Provide the [X, Y] coordinate of the cell's center where the given text is located.  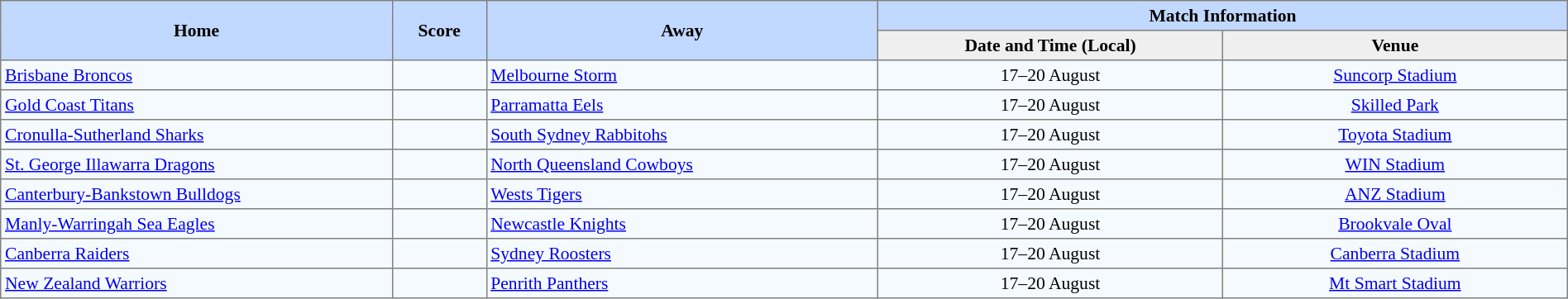
St. George Illawarra Dragons [197, 164]
Brisbane Broncos [197, 75]
Toyota Stadium [1394, 135]
Away [682, 31]
Date and Time (Local) [1050, 45]
North Queensland Cowboys [682, 164]
Brookvale Oval [1394, 224]
Match Information [1223, 16]
Penrith Panthers [682, 283]
Sydney Roosters [682, 254]
Cronulla-Sutherland Sharks [197, 135]
Home [197, 31]
Score [439, 31]
Canberra Raiders [197, 254]
Skilled Park [1394, 105]
Newcastle Knights [682, 224]
Canterbury-Bankstown Bulldogs [197, 194]
Wests Tigers [682, 194]
Manly-Warringah Sea Eagles [197, 224]
WIN Stadium [1394, 164]
Canberra Stadium [1394, 254]
Venue [1394, 45]
Melbourne Storm [682, 75]
Suncorp Stadium [1394, 75]
Parramatta Eels [682, 105]
South Sydney Rabbitohs [682, 135]
New Zealand Warriors [197, 283]
Mt Smart Stadium [1394, 283]
ANZ Stadium [1394, 194]
Gold Coast Titans [197, 105]
